Search for the cell housing the specified text and yield its [X, Y] center coordinate. 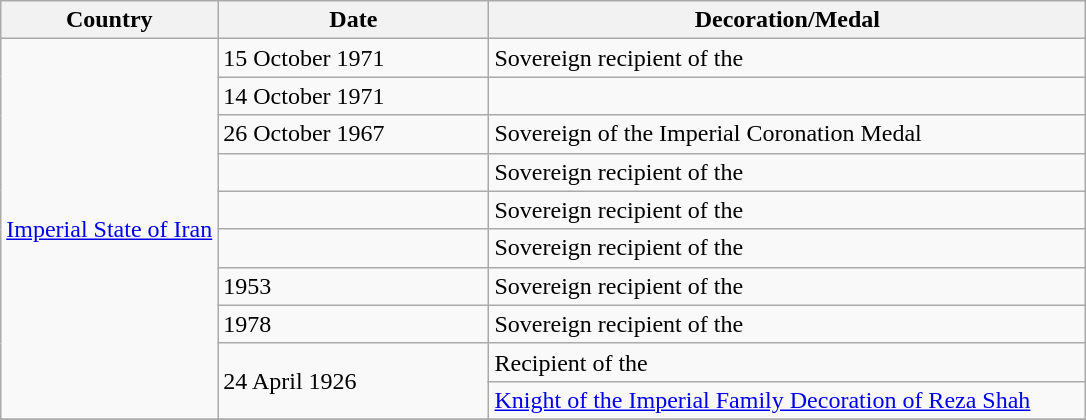
1978 [354, 324]
Sovereign of the Imperial Coronation Medal [788, 134]
Knight of the Imperial Family Decoration of Reza Shah [788, 400]
Decoration/Medal [788, 20]
24 April 1926 [354, 381]
Recipient of the [788, 362]
14 October 1971 [354, 96]
Imperial State of Iran [110, 230]
Date [354, 20]
Country [110, 20]
1953 [354, 286]
15 October 1971 [354, 58]
26 October 1967 [354, 134]
